Find where the given text appears and provide that cell's center as (X, Y) coordinate. 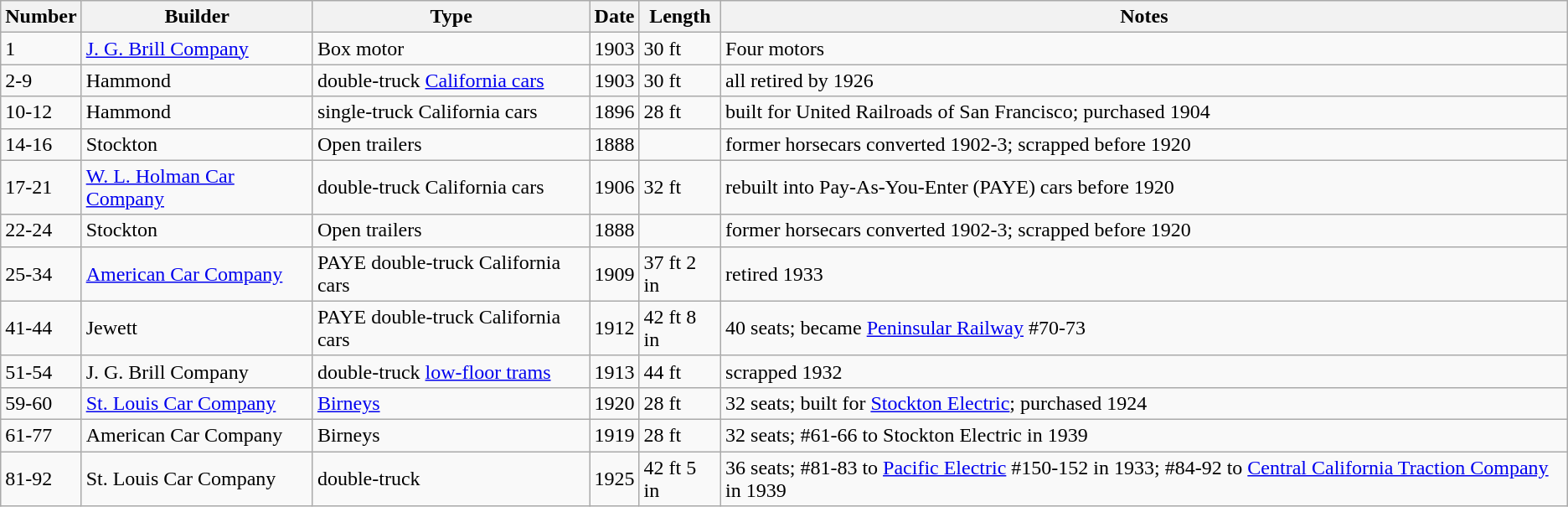
double-truck (451, 478)
scrapped 1932 (1144, 371)
Number (41, 17)
Type (451, 17)
W. L. Holman Car Company (197, 188)
61-77 (41, 435)
1913 (615, 371)
10-12 (41, 112)
17-21 (41, 188)
rebuilt into Pay-As-You-Enter (PAYE) cars before 1920 (1144, 188)
51-54 (41, 371)
Notes (1144, 17)
1896 (615, 112)
2-9 (41, 80)
1920 (615, 403)
1912 (615, 329)
32 seats; #61-66 to Stockton Electric in 1939 (1144, 435)
all retired by 1926 (1144, 80)
37 ft 2 in (680, 273)
81-92 (41, 478)
59-60 (41, 403)
Four motors (1144, 49)
32 seats; built for Stockton Electric; purchased 1924 (1144, 403)
Builder (197, 17)
single-truck California cars (451, 112)
1 (41, 49)
Box motor (451, 49)
25-34 (41, 273)
double-truck low-floor trams (451, 371)
1919 (615, 435)
Length (680, 17)
42 ft 5 in (680, 478)
36 seats; #81-83 to Pacific Electric #150-152 in 1933; #84-92 to Central California Traction Company in 1939 (1144, 478)
32 ft (680, 188)
Jewett (197, 329)
41-44 (41, 329)
Date (615, 17)
1925 (615, 478)
40 seats; became Peninsular Railway #70-73 (1144, 329)
22-24 (41, 230)
1906 (615, 188)
42 ft 8 in (680, 329)
44 ft (680, 371)
retired 1933 (1144, 273)
built for United Railroads of San Francisco; purchased 1904 (1144, 112)
14-16 (41, 144)
1909 (615, 273)
